Return the (X, Y) coordinate for the center point of the cell that contains the specified text.  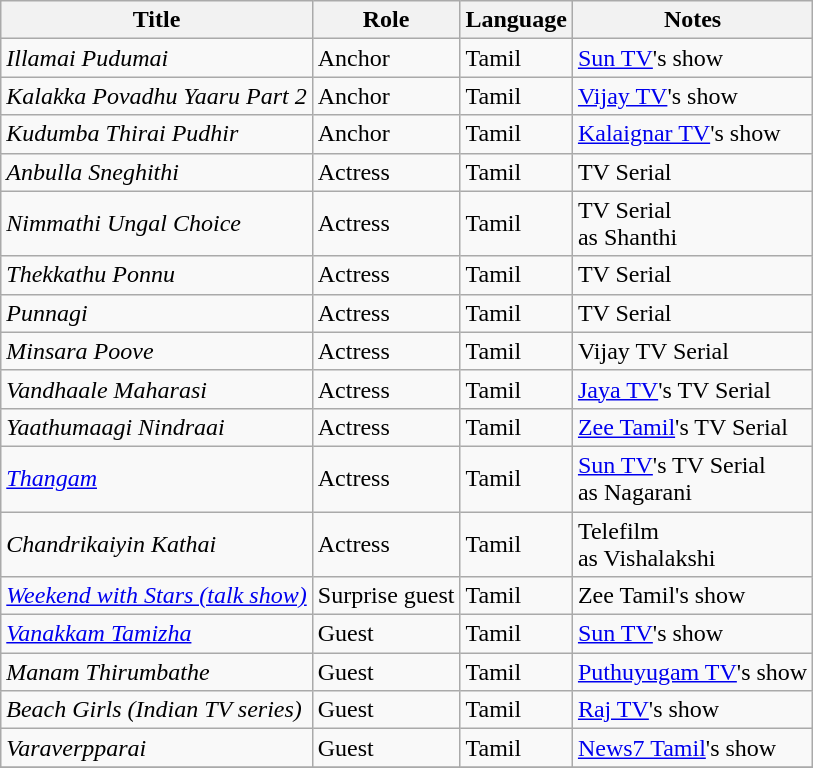
Role (386, 20)
Jaya TV's TV Serial (692, 389)
Vanakkam Tamizha (157, 634)
TV Serial as Shanthi (692, 224)
Zee Tamil's show (692, 596)
Telefilm as Vishalakshi (692, 544)
Beach Girls (Indian TV series) (157, 710)
Anbulla Sneghithi (157, 172)
Punnagi (157, 313)
Varaverpparai (157, 748)
Puthuyugam TV's show (692, 672)
Raj TV's show (692, 710)
Kalakka Povadhu Yaaru Part 2 (157, 96)
Manam Thirumbathe (157, 672)
Yaathumaagi Nindraai (157, 427)
Minsara Poove (157, 351)
Surprise guest (386, 596)
Notes (692, 20)
News7 Tamil's show (692, 748)
Thekkathu Ponnu (157, 275)
Title (157, 20)
Thangam (157, 478)
Chandrikaiyin Kathai (157, 544)
Kudumba Thirai Pudhir (157, 134)
Language (516, 20)
Weekend with Stars (talk show) (157, 596)
Vijay TV's show (692, 96)
Kalaignar TV's show (692, 134)
Vandhaale Maharasi (157, 389)
Nimmathi Ungal Choice (157, 224)
Vijay TV Serial (692, 351)
Sun TV's TV Serial as Nagarani (692, 478)
Illamai Pudumai (157, 58)
Zee Tamil's TV Serial (692, 427)
